Return [x, y] of the center of cell containing provided text 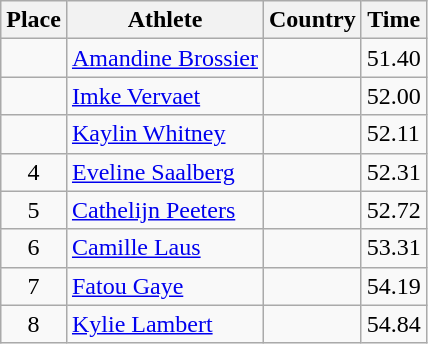
4 [34, 172]
52.00 [394, 96]
52.72 [394, 210]
Place [34, 20]
6 [34, 248]
Time [394, 20]
52.11 [394, 134]
52.31 [394, 172]
Cathelijn Peeters [164, 210]
7 [34, 286]
Country [312, 20]
54.19 [394, 286]
54.84 [394, 324]
5 [34, 210]
Athlete [164, 20]
Kaylin Whitney [164, 134]
Kylie Lambert [164, 324]
Camille Laus [164, 248]
Fatou Gaye [164, 286]
51.40 [394, 58]
Amandine Brossier [164, 58]
Eveline Saalberg [164, 172]
8 [34, 324]
Imke Vervaet [164, 96]
53.31 [394, 248]
